Pinpoint the cell where the given text exists, returning its (X, Y) midpoint coordinate. 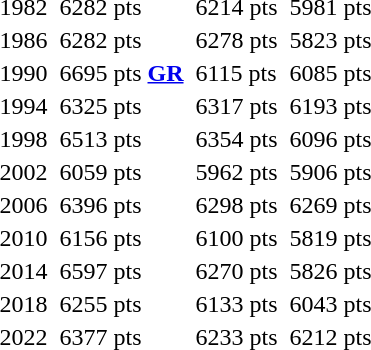
6513 pts (122, 139)
6133 pts (236, 304)
5962 pts (236, 172)
6354 pts (236, 139)
6156 pts (122, 238)
6059 pts (122, 172)
6278 pts (236, 40)
6695 pts GR (122, 73)
6270 pts (236, 271)
6325 pts (122, 106)
6115 pts (236, 73)
6282 pts (122, 40)
6255 pts (122, 304)
6597 pts (122, 271)
6298 pts (236, 205)
6317 pts (236, 106)
6100 pts (236, 238)
6396 pts (122, 205)
